Identify which cell holds the provided text, then report its [x, y] central coordinate. 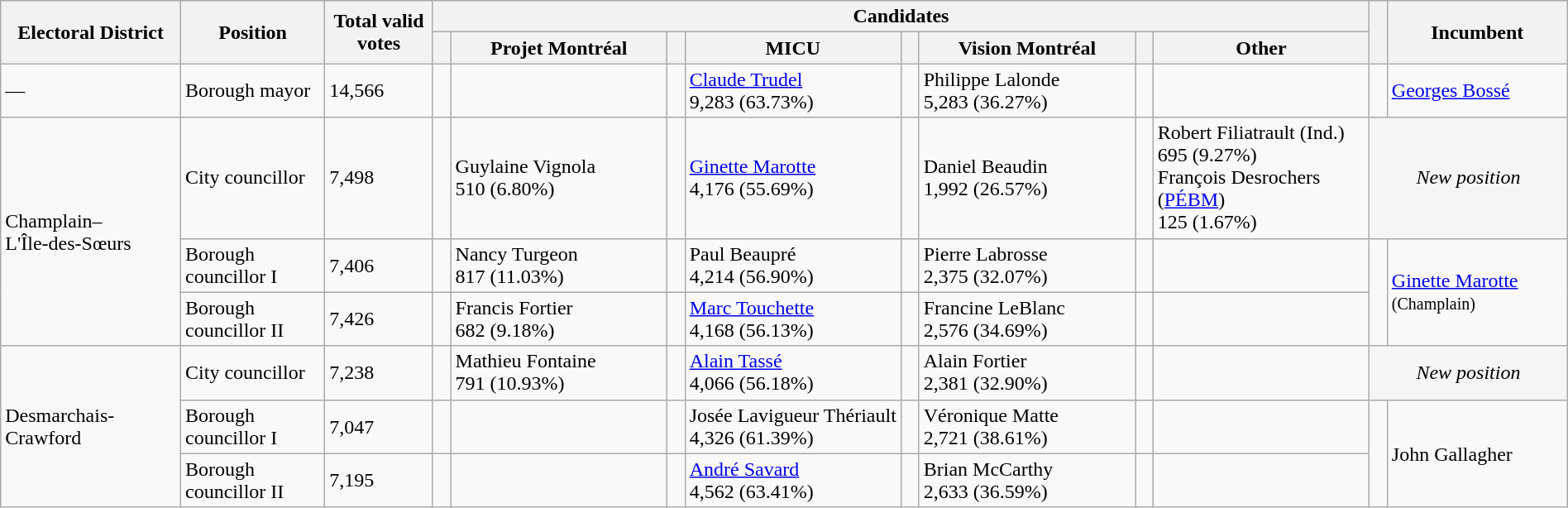
7,498 [379, 178]
Alain Tassé4,066 (56.18%) [792, 372]
Position [253, 32]
Claude Trudel9,283 (63.73%) [792, 91]
Daniel Beaudin1,992 (26.57%) [1027, 178]
Francine LeBlanc2,576 (34.69%) [1027, 319]
Electoral District [91, 32]
Brian McCarthy2,633 (36.59%) [1027, 480]
Francis Fortier682 (9.18%) [559, 319]
John Gallagher [1477, 453]
Paul Beaupré4,214 (56.90%) [792, 265]
Ginette Marotte4,176 (55.69%) [792, 178]
Pierre Labrosse2,375 (32.07%) [1027, 265]
Véronique Matte2,721 (38.61%) [1027, 427]
Other [1260, 48]
Total valid votes [379, 32]
Robert Filiatrault (Ind.)695 (9.27%)François Desrochers (PÉBM)125 (1.67%) [1260, 178]
Alain Fortier2,381 (32.90%) [1027, 372]
Borough mayor [253, 91]
— [91, 91]
7,195 [379, 480]
Desmarchais-Crawford [91, 427]
7,426 [379, 319]
André Savard4,562 (63.41%) [792, 480]
Mathieu Fontaine791 (10.93%) [559, 372]
7,047 [379, 427]
7,406 [379, 265]
14,566 [379, 91]
Marc Touchette4,168 (56.13%) [792, 319]
Georges Bossé [1477, 91]
Philippe Lalonde5,283 (36.27%) [1027, 91]
Candidates [901, 17]
Guylaine Vignola 510 (6.80%) [559, 178]
MICU [792, 48]
7,238 [379, 372]
Josée Lavigueur Thériault4,326 (61.39%) [792, 427]
Vision Montréal [1027, 48]
Incumbent [1477, 32]
Projet Montréal [559, 48]
Ginette Marotte(Champlain) [1477, 292]
Champlain–L'Île-des-Sœurs [91, 232]
Nancy Turgeon817 (11.03%) [559, 265]
